Locate the cell with the specified text and output its [x, y] center coordinate. 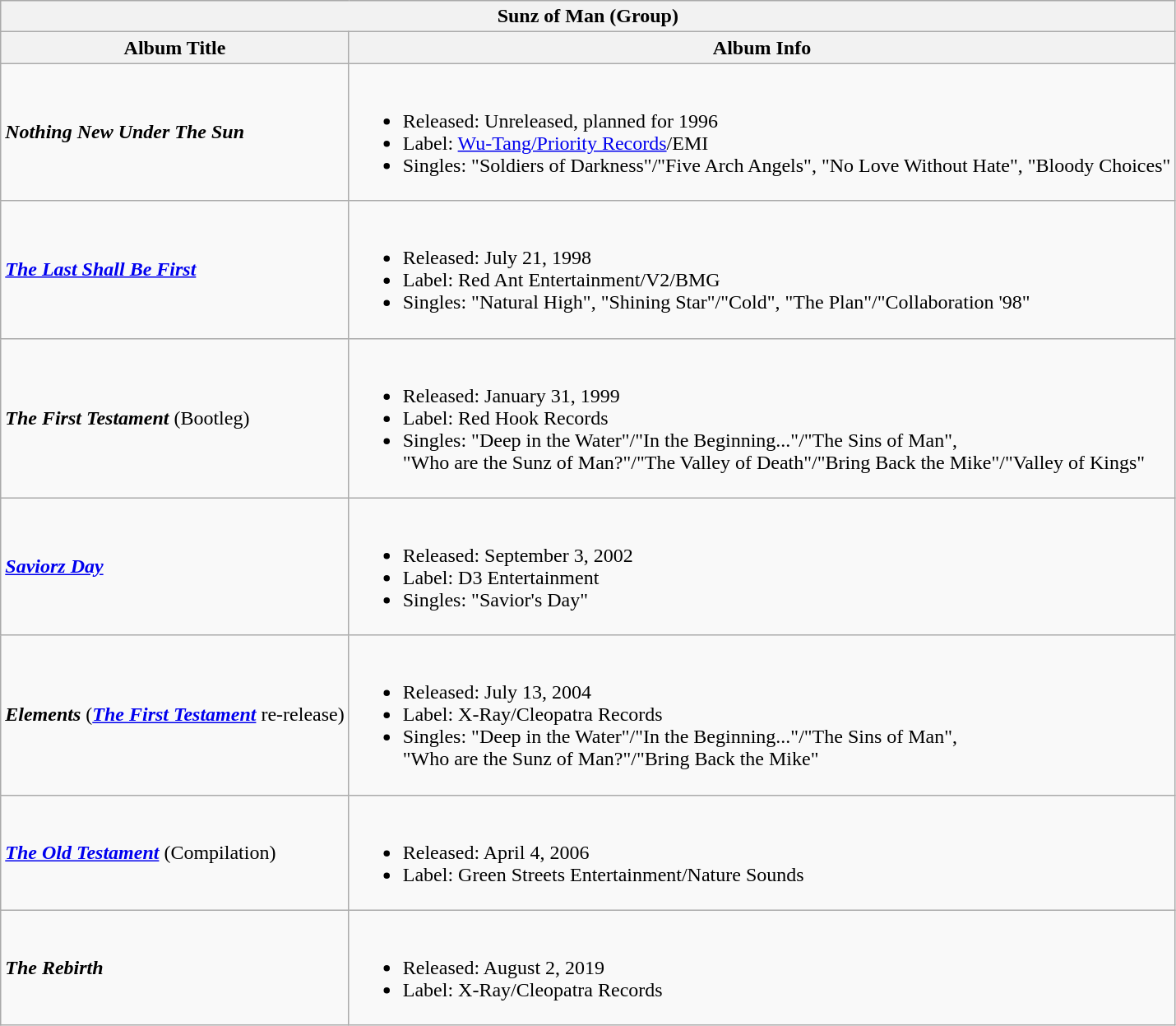
Released: September 3, 2002Label: D3 EntertainmentSingles: "Savior's Day" [762, 566]
Elements (The First Testament re-release) [174, 715]
Album Title [174, 48]
Released: August 2, 2019Label: X-Ray/Cleopatra Records [762, 968]
The Last Shall Be First [174, 270]
Released: April 4, 2006Label: Green Streets Entertainment/Nature Sounds [762, 852]
Released: July 21, 1998Label: Red Ant Entertainment/V2/BMGSingles: "Natural High", "Shining Star"/"Cold", "The Plan"/"Collaboration '98" [762, 270]
Sunz of Man (Group) [588, 16]
The First Testament (Bootleg) [174, 418]
Album Info [762, 48]
Nothing New Under The Sun [174, 132]
The Old Testament (Compilation) [174, 852]
Saviorz Day [174, 566]
The Rebirth [174, 968]
